Capture the cell that displays the provided text and extract its (X, Y) central coordinate. 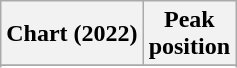
Peak position (189, 34)
Chart (2022) (72, 34)
